Locate the cell with the specified text and output its [x, y] center coordinate. 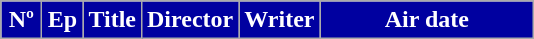
Air date [427, 20]
Title [112, 20]
Nº [22, 20]
Director [190, 20]
Ep [62, 20]
Writer [280, 20]
